Capture the cell that displays the provided text and extract its [x, y] central coordinate. 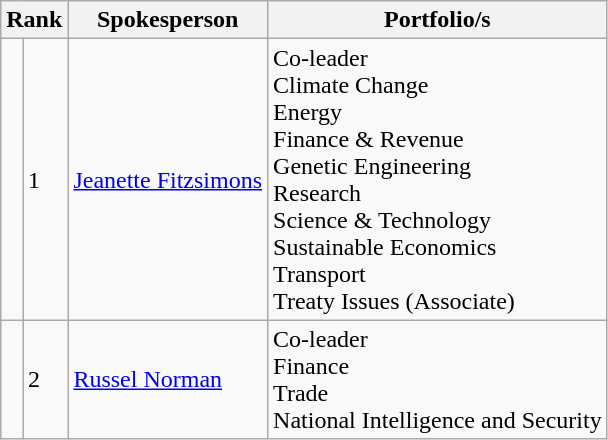
1 [44, 180]
Co-leaderClimate ChangeEnergyFinance & RevenueGenetic EngineeringResearchScience & TechnologySustainable EconomicsTransportTreaty Issues (Associate) [438, 180]
Russel Norman [168, 380]
Jeanette Fitzsimons [168, 180]
Rank [34, 20]
Co-leaderFinanceTradeNational Intelligence and Security [438, 380]
Portfolio/s [438, 20]
Spokesperson [168, 20]
2 [44, 380]
